Return the [x, y] coordinate for the center point of the cell that contains the specified text.  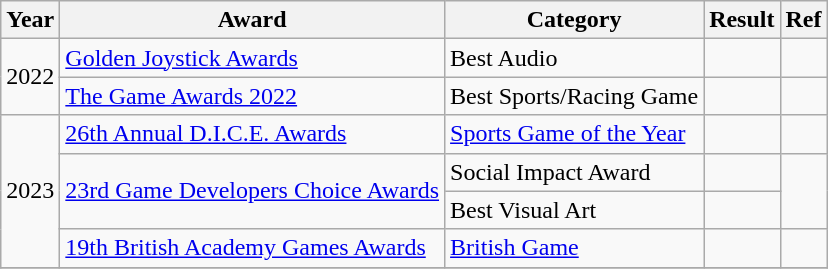
Best Visual Art [574, 210]
2023 [30, 191]
19th British Academy Games Awards [252, 248]
Best Sports/Racing Game [574, 96]
Social Impact Award [574, 172]
British Game [574, 248]
Award [252, 20]
Category [574, 20]
23rd Game Developers Choice Awards [252, 191]
Best Audio [574, 58]
Sports Game of the Year [574, 134]
Golden Joystick Awards [252, 58]
The Game Awards 2022 [252, 96]
Year [30, 20]
2022 [30, 77]
Ref [804, 20]
26th Annual D.I.C.E. Awards [252, 134]
Result [742, 20]
